Return the [x, y] coordinate for the center point of the cell that contains the specified text.  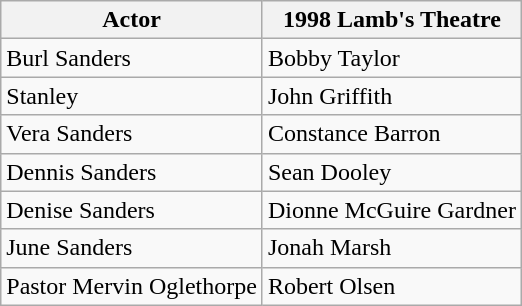
Dennis Sanders [132, 172]
Stanley [132, 96]
Bobby Taylor [392, 58]
Denise Sanders [132, 210]
Burl Sanders [132, 58]
Dionne McGuire Gardner [392, 210]
Robert Olsen [392, 286]
Constance Barron [392, 134]
Vera Sanders [132, 134]
Pastor Mervin Oglethorpe [132, 286]
June Sanders [132, 248]
John Griffith [392, 96]
Actor [132, 20]
Sean Dooley [392, 172]
1998 Lamb's Theatre [392, 20]
Jonah Marsh [392, 248]
